Locate the cell with the specified text and output its (X, Y) center coordinate. 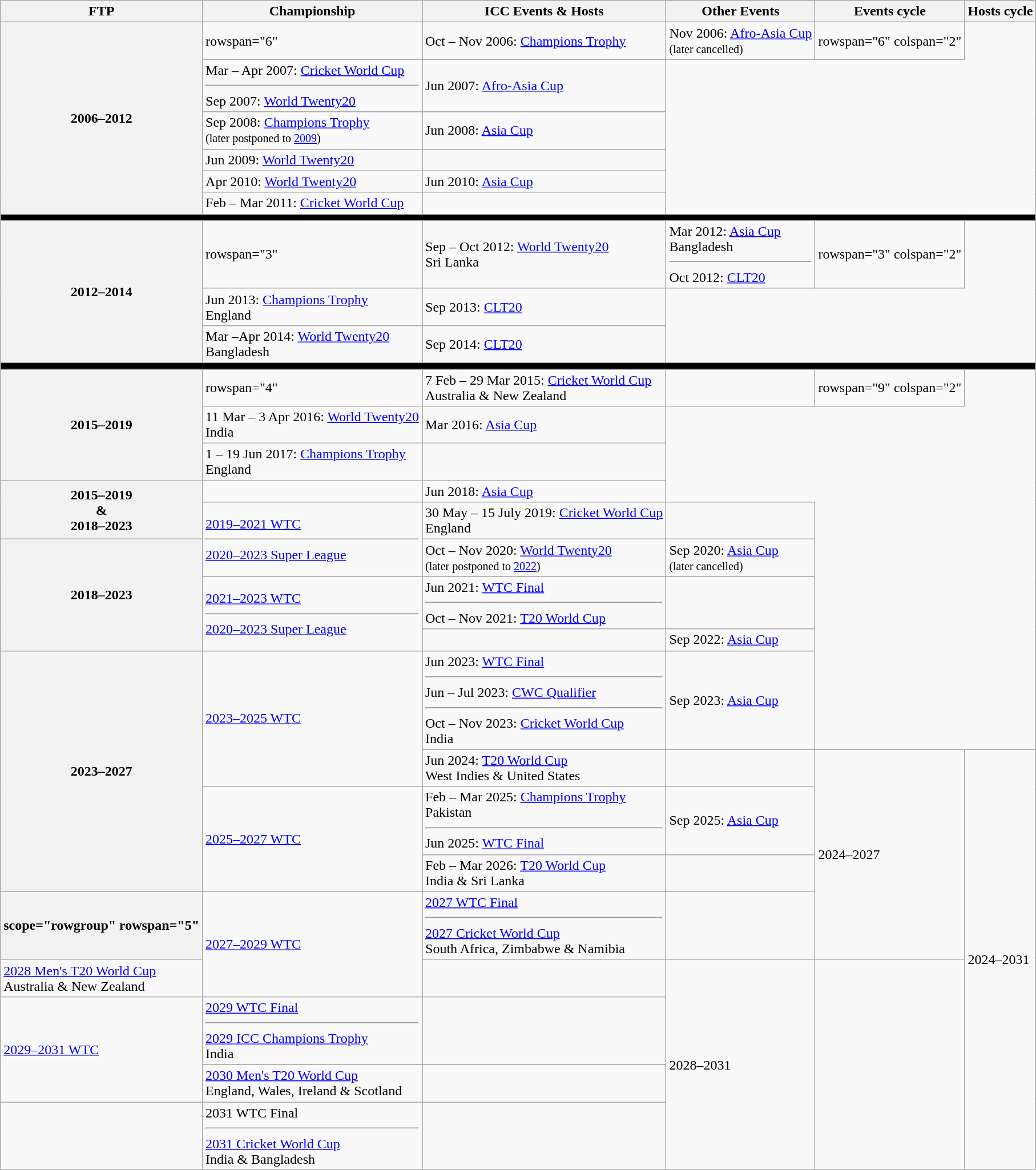
2024–2031 (1000, 959)
2023–2025 WTC (313, 719)
FTP (102, 11)
7 Feb – 29 Mar 2015: Cricket World CupAustralia & New Zealand (545, 387)
Apr 2010: World Twenty20 (313, 181)
scope="rowgroup" rowspan="5" (102, 926)
rowspan="3" colspan="2" (890, 255)
Jun 2024: T20 World CupWest Indies & United States (545, 768)
ICC Events & Hosts (545, 11)
2019–2021 WTC2020–2023 Super League (313, 539)
rowspan="6" (313, 41)
Mar 2016: Asia Cup (545, 425)
Jun 2013: Champions TrophyEngland (313, 307)
Hosts cycle (1000, 11)
2027 WTC Final2027 Cricket World CupSouth Africa, Zimbabwe & Namibia (545, 926)
rowspan="3" (313, 255)
Sep – Oct 2012: World Twenty20Sri Lanka (545, 255)
Events cycle (890, 11)
2021–2023 WTC2020–2023 Super League (313, 614)
2028–2031 (741, 1064)
Jun 2010: Asia Cup (545, 181)
rowspan="6" colspan="2" (890, 41)
Jun 2018: Asia Cup (545, 491)
2012–2014 (102, 291)
2031 WTC Final2031 Cricket World CupIndia & Bangladesh (313, 1136)
Sep 2020: Asia Cup(later cancelled) (741, 558)
Feb – Mar 2011: Cricket World Cup (313, 203)
Oct – Nov 2020: World Twenty20(later postponed to 2022) (545, 558)
2015–2019&2018–2023 (102, 510)
Mar 2012: Asia CupBangladeshOct 2012: CLT20 (741, 255)
Mar – Apr 2007: Cricket World CupSep 2007: World Twenty20 (313, 86)
Feb – Mar 2026: T20 World CupIndia & Sri Lanka (545, 873)
Championship (313, 11)
2025–2027 WTC (313, 839)
Sep 2013: CLT20 (545, 307)
Mar –Apr 2014: World Twenty20Bangladesh (313, 344)
2030 Men's T20 World CupEngland, Wales, Ireland & Scotland (313, 1083)
2029 WTC Final2029 ICC Champions TrophyIndia (313, 1031)
Oct – Nov 2006: Champions Trophy (545, 41)
2024–2027 (890, 854)
Sep 2022: Asia Cup (741, 640)
Sep 2014: CLT20 (545, 344)
1 – 19 Jun 2017: Champions TrophyEngland (313, 462)
Nov 2006: Afro-Asia Cup(later cancelled) (741, 41)
Jun 2009: World Twenty20 (313, 160)
2029–2031 WTC (102, 1049)
Jun 2008: Asia Cup (545, 130)
2018–2023 (102, 595)
2015–2019 (102, 425)
Jun 2023: WTC FinalJun – Jul 2023: CWC QualifierOct – Nov 2023: Cricket World CupIndia (545, 700)
2028 Men's T20 World CupAustralia & New Zealand (102, 978)
11 Mar – 3 Apr 2016: World Twenty20India (313, 425)
Jun 2007: Afro-Asia Cup (545, 86)
rowspan="9" colspan="2" (890, 387)
Feb – Mar 2025: Champions TrophyPakistanJun 2025: WTC Final (545, 821)
Sep 2008: Champions Trophy(later postponed to 2009) (313, 130)
rowspan="4" (313, 387)
2027–2029 WTC (313, 944)
Jun 2021: WTC FinalOct – Nov 2021: T20 World Cup (545, 603)
Sep 2025: Asia Cup (741, 821)
Sep 2023: Asia Cup (741, 700)
30 May – 15 July 2019: Cricket World CupEngland (545, 521)
Other Events (741, 11)
2006–2012 (102, 118)
2023–2027 (102, 771)
